Return (X, Y) of the center of cell containing provided text 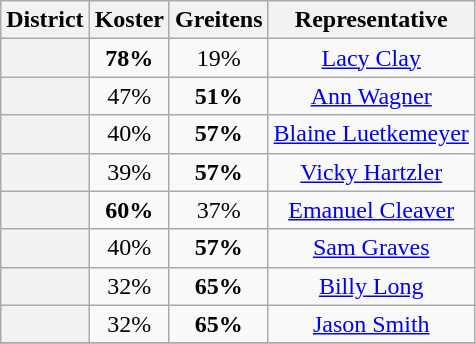
39% (129, 172)
19% (218, 58)
Emanuel Cleaver (371, 210)
60% (129, 210)
37% (218, 210)
Lacy Clay (371, 58)
Greitens (218, 20)
Representative (371, 20)
Ann Wagner (371, 96)
Vicky Hartzler (371, 172)
78% (129, 58)
Blaine Luetkemeyer (371, 134)
Sam Graves (371, 248)
Jason Smith (371, 324)
47% (129, 96)
51% (218, 96)
District (45, 20)
Koster (129, 20)
Billy Long (371, 286)
